Search for the cell housing the specified text and yield its [X, Y] center coordinate. 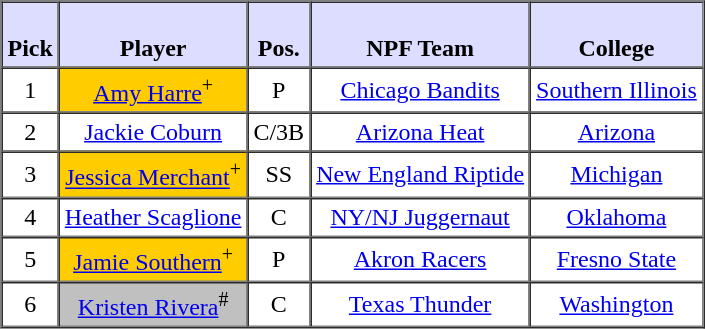
3 [30, 174]
Akron Racers [420, 258]
Heather Scaglione [154, 216]
New England Riptide [420, 174]
C/3B [278, 132]
1 [30, 90]
College [616, 35]
4 [30, 216]
Jackie Coburn [154, 132]
Amy Harre+ [154, 90]
Southern Illinois [616, 90]
Jessica Merchant+ [154, 174]
Kristen Rivera# [154, 304]
Arizona Heat [420, 132]
Arizona [616, 132]
Michigan [616, 174]
5 [30, 258]
Texas Thunder [420, 304]
Fresno State [616, 258]
Pick [30, 35]
6 [30, 304]
NY/NJ Juggernaut [420, 216]
Oklahoma [616, 216]
NPF Team [420, 35]
Jamie Southern+ [154, 258]
Washington [616, 304]
Pos. [278, 35]
2 [30, 132]
SS [278, 174]
Chicago Bandits [420, 90]
Player [154, 35]
